Determine the [X, Y] coordinate at the center of the cell enclosing the given text.  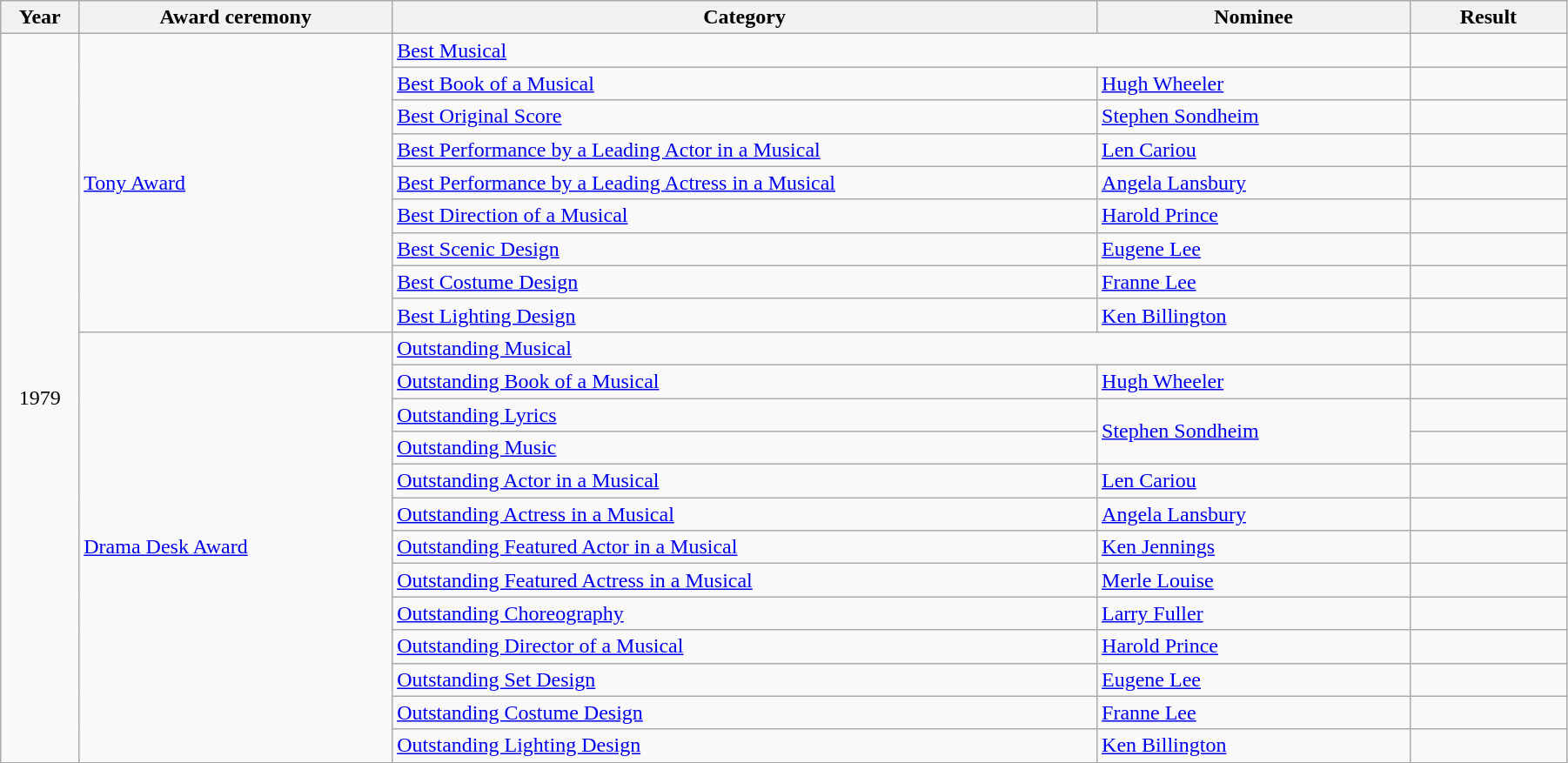
1979 [40, 398]
Best Book of a Musical [745, 84]
Outstanding Lyrics [745, 415]
Best Musical [901, 50]
Outstanding Musical [901, 348]
Merle Louise [1254, 580]
Best Scenic Design [745, 249]
Year [40, 17]
Category [745, 17]
Outstanding Book of a Musical [745, 381]
Best Performance by a Leading Actor in a Musical [745, 150]
Drama Desk Award [236, 546]
Tony Award [236, 183]
Outstanding Lighting Design [745, 746]
Result [1488, 17]
Best Lighting Design [745, 315]
Best Costume Design [745, 282]
Outstanding Actress in a Musical [745, 514]
Outstanding Costume Design [745, 713]
Outstanding Choreography [745, 613]
Award ceremony [236, 17]
Outstanding Actor in a Musical [745, 481]
Larry Fuller [1254, 613]
Outstanding Director of a Musical [745, 646]
Best Original Score [745, 117]
Outstanding Featured Actor in a Musical [745, 547]
Outstanding Featured Actress in a Musical [745, 580]
Best Performance by a Leading Actress in a Musical [745, 183]
Best Direction of a Musical [745, 216]
Outstanding Music [745, 448]
Nominee [1254, 17]
Outstanding Set Design [745, 679]
Ken Jennings [1254, 547]
